For the text-containing cell, return its midpoint in [X, Y] coordinate format. 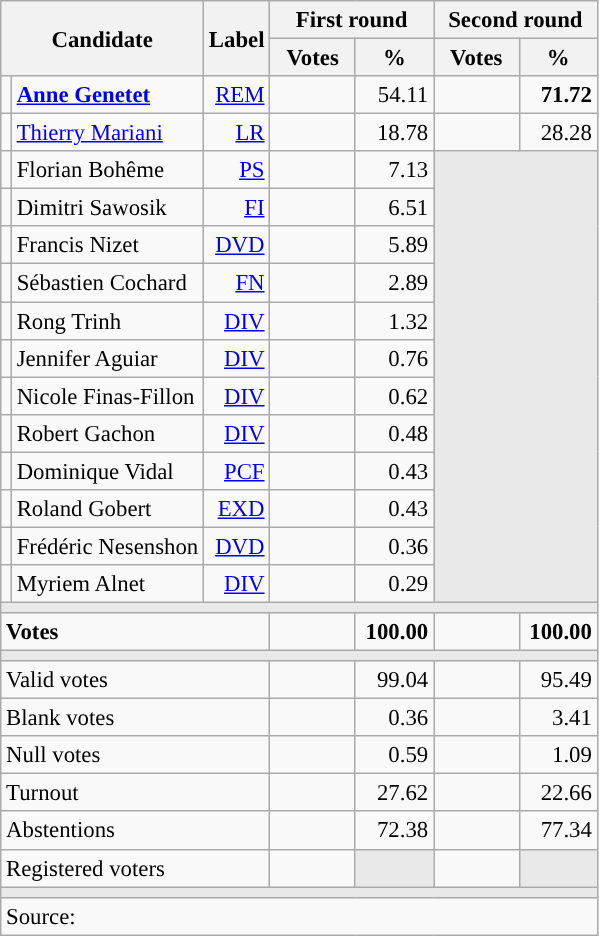
0.62 [394, 396]
27.62 [394, 793]
1.32 [394, 321]
Robert Gachon [107, 433]
Abstentions [136, 831]
99.04 [394, 680]
Turnout [136, 793]
Nicole Finas-Fillon [107, 396]
Rong Trinh [107, 321]
EXD [237, 509]
Candidate [102, 38]
REM [237, 95]
FN [237, 283]
1.09 [558, 755]
2.89 [394, 283]
LR [237, 133]
0.48 [394, 433]
Registered voters [136, 868]
Florian Bohême [107, 170]
7.13 [394, 170]
54.11 [394, 95]
3.41 [558, 718]
PS [237, 170]
6.51 [394, 208]
FI [237, 208]
Frédéric Nesenshon [107, 546]
18.78 [394, 133]
Anne Genetet [107, 95]
Dominique Vidal [107, 471]
28.28 [558, 133]
Roland Gobert [107, 509]
0.59 [394, 755]
0.29 [394, 584]
Source: [299, 916]
95.49 [558, 680]
Blank votes [136, 718]
Myriem Alnet [107, 584]
0.76 [394, 358]
Dimitri Sawosik [107, 208]
Thierry Mariani [107, 133]
Label [237, 38]
Second round [516, 20]
77.34 [558, 831]
22.66 [558, 793]
Null votes [136, 755]
71.72 [558, 95]
PCF [237, 471]
Francis Nizet [107, 245]
Jennifer Aguiar [107, 358]
Sébastien Cochard [107, 283]
Valid votes [136, 680]
72.38 [394, 831]
5.89 [394, 245]
First round [352, 20]
